Locate the cell with the specified text and output its (X, Y) center coordinate. 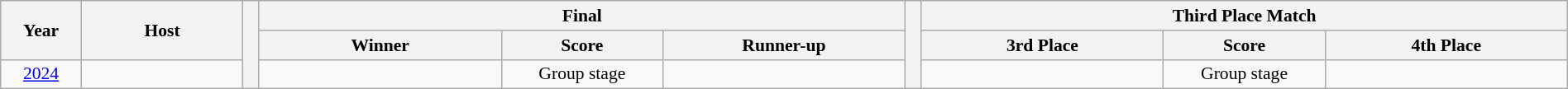
Final (582, 16)
Host (162, 30)
Winner (380, 45)
3rd Place (1042, 45)
4th Place (1446, 45)
Third Place Match (1244, 16)
2024 (41, 74)
Runner-up (784, 45)
Year (41, 30)
